Find where the given text appears and provide that cell's center as (x, y) coordinate. 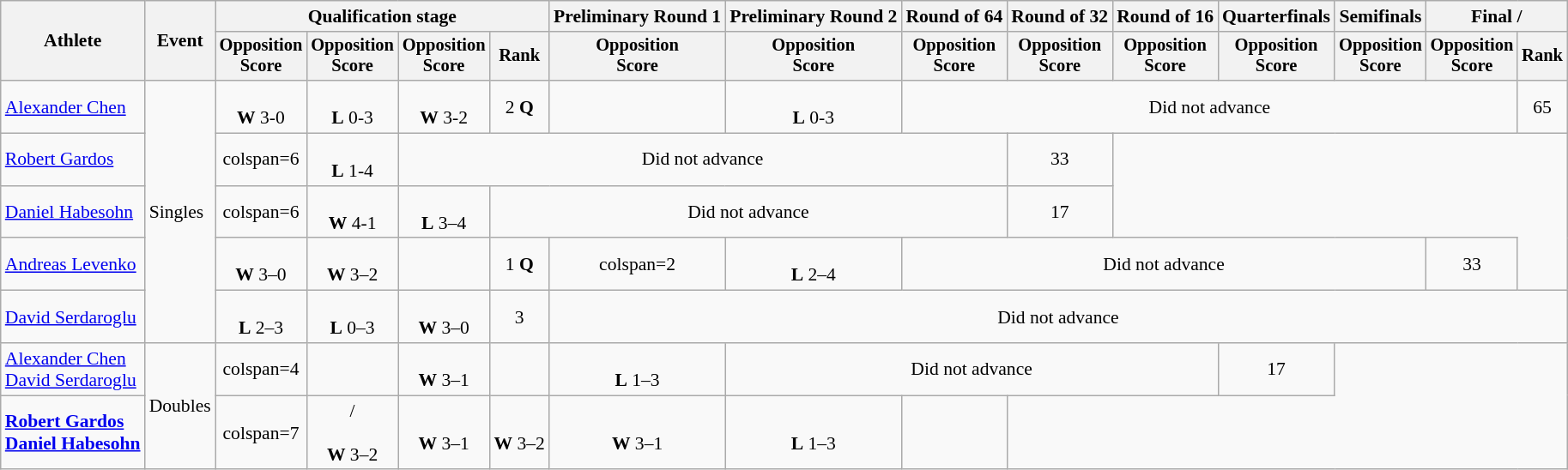
65 (1542, 106)
2 Q (518, 106)
W 3-0 (261, 106)
3 (518, 317)
Alexander ChenDavid Serdaroglu (73, 369)
colspan=4 (261, 369)
L 2–4 (814, 264)
colspan=2 (637, 264)
Final / (1497, 16)
/W 3–2 (352, 432)
Round of 32 (1059, 16)
Preliminary Round 2 (814, 16)
Robert GardosDaniel Habesohn (73, 432)
Andreas Levenko (73, 264)
Doubles (180, 407)
David Serdaroglu (73, 317)
Preliminary Round 1 (637, 16)
L 3–4 (445, 213)
Semifinals (1380, 16)
L 0–3 (352, 317)
colspan=7 (261, 432)
Daniel Habesohn (73, 213)
Quarterfinals (1276, 16)
Singles (180, 212)
Round of 16 (1165, 16)
L 1-4 (352, 160)
Event (180, 41)
W 4-1 (352, 213)
W 3-2 (445, 106)
L 2–3 (261, 317)
Round of 64 (954, 16)
Athlete (73, 41)
Qualification stage (383, 16)
Robert Gardos (73, 160)
1 Q (518, 264)
Alexander Chen (73, 106)
